Return (X, Y) of the center of cell containing provided text 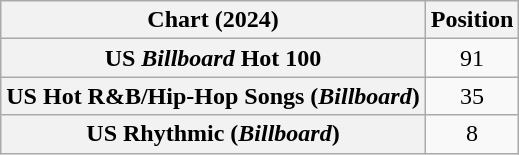
US Billboard Hot 100 (213, 58)
Position (472, 20)
Chart (2024) (213, 20)
91 (472, 58)
US Hot R&B/Hip-Hop Songs (Billboard) (213, 96)
US Rhythmic (Billboard) (213, 134)
35 (472, 96)
8 (472, 134)
